Provide the [X, Y] coordinate of the cell's center where the given text is located.  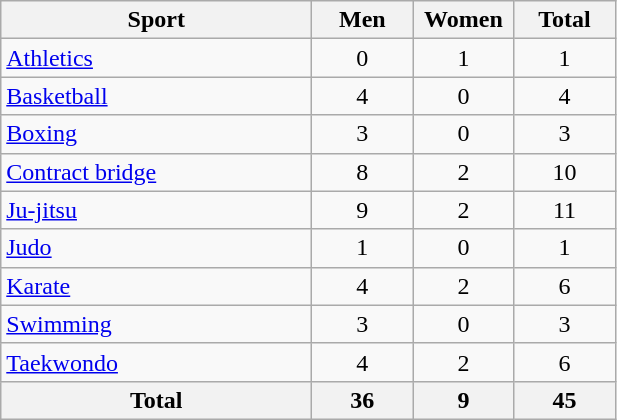
Men [362, 20]
Judo [156, 248]
Ju-jitsu [156, 210]
10 [564, 172]
8 [362, 172]
Contract bridge [156, 172]
Sport [156, 20]
Basketball [156, 96]
36 [362, 400]
Boxing [156, 134]
45 [564, 400]
11 [564, 210]
Taekwondo [156, 362]
Women [464, 20]
Swimming [156, 324]
Athletics [156, 58]
Karate [156, 286]
